From the cell containing the given text, extract its center point as (x, y) coordinate. 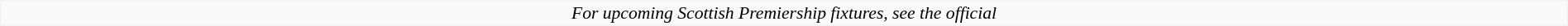
For upcoming Scottish Premiership fixtures, see the official (784, 13)
